Scan for the cell matching the given text and deliver its (x, y) coordinate at center. 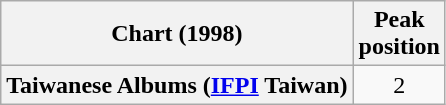
Chart (1998) (177, 34)
2 (399, 85)
Peakposition (399, 34)
Taiwanese Albums (IFPI Taiwan) (177, 85)
